Determine the [X, Y] coordinate at the center of the cell enclosing the given text.  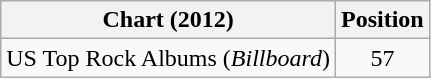
57 [383, 58]
Position [383, 20]
Chart (2012) [168, 20]
US Top Rock Albums (Billboard) [168, 58]
